Provide the [X, Y] coordinate of the cell's center where the given text is located.  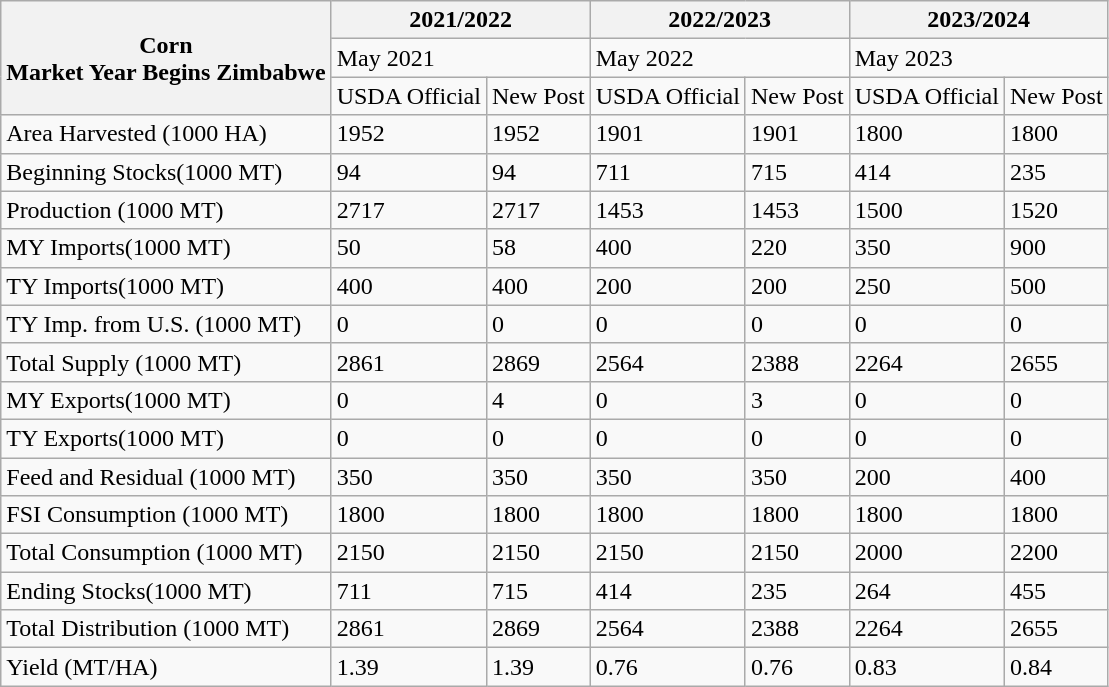
2200 [1056, 553]
MY Imports(1000 MT) [166, 248]
1520 [1056, 210]
Total Consumption (1000 MT) [166, 553]
264 [926, 591]
TY Imp. from U.S. (1000 MT) [166, 324]
Yield (MT/HA) [166, 667]
1500 [926, 210]
220 [797, 248]
Ending Stocks(1000 MT) [166, 591]
0.83 [926, 667]
0.84 [1056, 667]
4 [538, 400]
2000 [926, 553]
May 2021 [460, 58]
CornMarket Year Begins Zimbabwe [166, 58]
MY Exports(1000 MT) [166, 400]
FSI Consumption (1000 MT) [166, 515]
May 2023 [978, 58]
Feed and Residual (1000 MT) [166, 477]
2021/2022 [460, 20]
500 [1056, 286]
900 [1056, 248]
TY Exports(1000 MT) [166, 438]
Total Distribution (1000 MT) [166, 629]
Total Supply (1000 MT) [166, 362]
455 [1056, 591]
2023/2024 [978, 20]
3 [797, 400]
2022/2023 [720, 20]
58 [538, 248]
Production (1000 MT) [166, 210]
Area Harvested (1000 HA) [166, 134]
Beginning Stocks(1000 MT) [166, 172]
250 [926, 286]
50 [408, 248]
TY Imports(1000 MT) [166, 286]
May 2022 [720, 58]
